Capture the cell that displays the provided text and extract its (x, y) central coordinate. 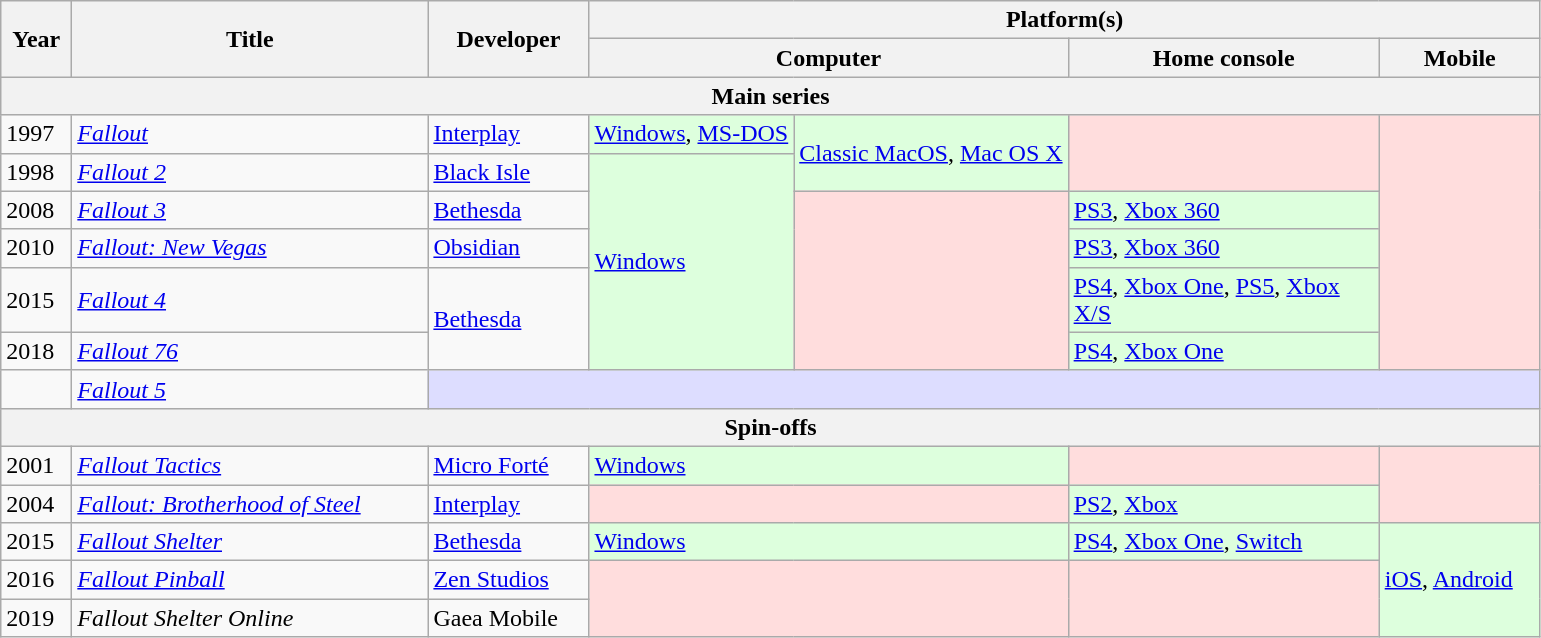
Fallout: Brotherhood of Steel (250, 503)
2001 (36, 465)
PS4, Xbox One (1224, 351)
Fallout 76 (250, 351)
2018 (36, 351)
PS2, Xbox (1224, 503)
Fallout: New Vegas (250, 248)
Developer (508, 39)
2019 (36, 618)
Computer (828, 58)
Micro Forté (508, 465)
Black Isle (508, 172)
2004 (36, 503)
Fallout Pinball (250, 580)
Fallout (250, 134)
Fallout Shelter (250, 542)
1998 (36, 172)
Fallout Shelter Online (250, 618)
Mobile (1460, 58)
Classic MacOS, Mac OS X (931, 153)
Fallout 4 (250, 300)
2016 (36, 580)
2010 (36, 248)
iOS, Android (1460, 580)
PS4, Xbox One, Switch (1224, 542)
Windows, MS-DOS (692, 134)
2008 (36, 210)
Platform(s) (1064, 20)
1997 (36, 134)
Fallout 5 (250, 389)
Year (36, 39)
Fallout 2 (250, 172)
Zen Studios (508, 580)
Fallout Tactics (250, 465)
Fallout 3 (250, 210)
Main series (770, 96)
Spin-offs (770, 427)
Home console (1224, 58)
PS4, Xbox One, PS5, Xbox X/S (1224, 300)
Obsidian (508, 248)
Gaea Mobile (508, 618)
Title (250, 39)
